Capture the cell that displays the provided text and extract its [X, Y] central coordinate. 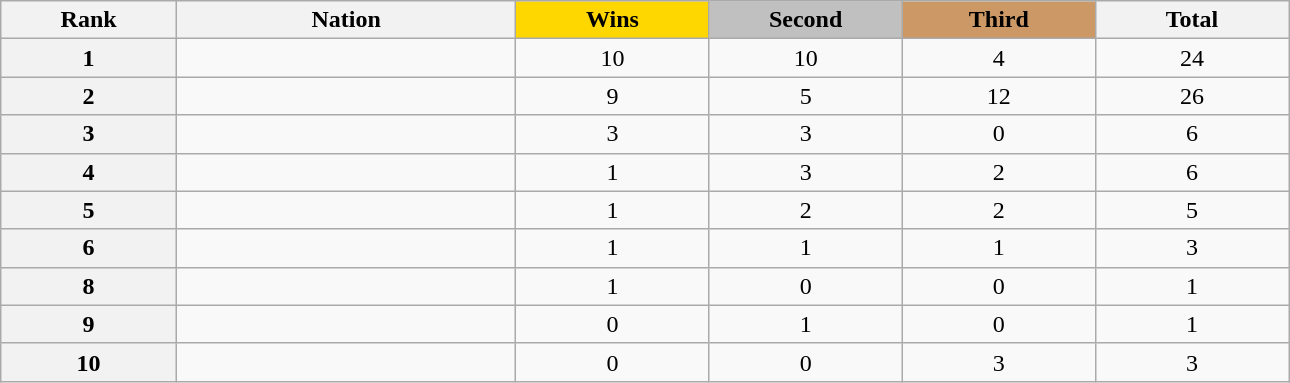
Total [1192, 20]
Second [806, 20]
12 [998, 96]
Third [998, 20]
Nation [346, 20]
24 [1192, 58]
26 [1192, 96]
Rank [89, 20]
8 [89, 286]
Wins [612, 20]
